Scan for the cell matching the given text and deliver its [x, y] coordinate at center. 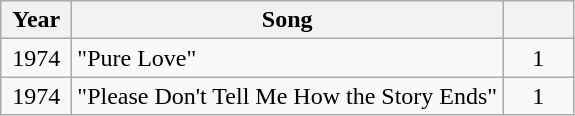
Song [288, 20]
"Please Don't Tell Me How the Story Ends" [288, 96]
Year [36, 20]
"Pure Love" [288, 58]
